Find where the given text appears and provide that cell's center as (X, Y) coordinate. 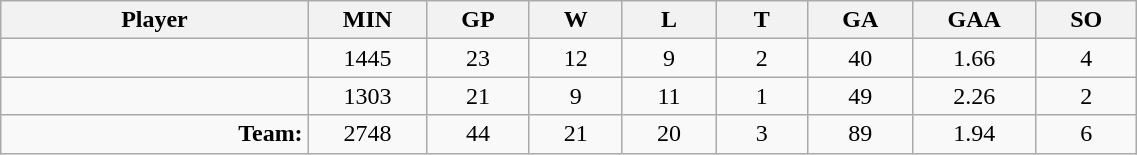
12 (576, 58)
GA (860, 20)
1.66 (974, 58)
GP (478, 20)
3 (762, 134)
40 (860, 58)
1445 (368, 58)
49 (860, 96)
89 (860, 134)
11 (668, 96)
1 (762, 96)
GAA (974, 20)
2748 (368, 134)
2.26 (974, 96)
W (576, 20)
Player (154, 20)
L (668, 20)
20 (668, 134)
MIN (368, 20)
Team: (154, 134)
SO (1086, 20)
1303 (368, 96)
44 (478, 134)
6 (1086, 134)
23 (478, 58)
T (762, 20)
1.94 (974, 134)
4 (1086, 58)
